Detect which cell encompasses the target text, then output its [X, Y] center coordinate. 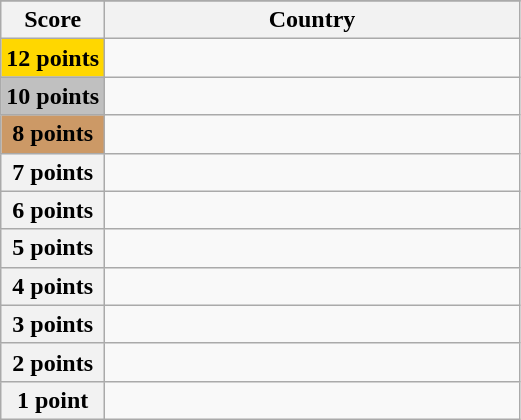
Score [53, 20]
8 points [53, 134]
12 points [53, 58]
1 point [53, 400]
2 points [53, 362]
3 points [53, 324]
10 points [53, 96]
6 points [53, 210]
Country [312, 20]
7 points [53, 172]
5 points [53, 248]
4 points [53, 286]
